Pinpoint the cell where the given text exists, returning its [X, Y] midpoint coordinate. 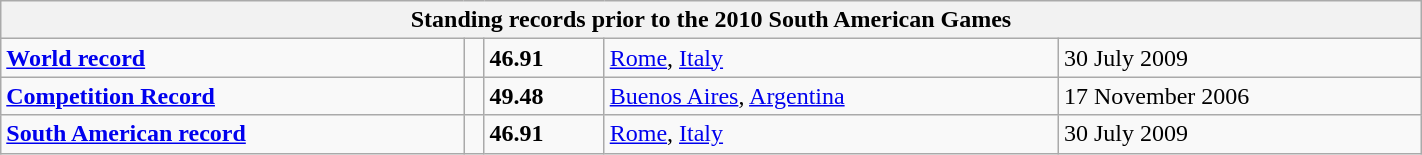
Standing records prior to the 2010 South American Games [711, 20]
World record [232, 58]
49.48 [544, 96]
Competition Record [232, 96]
17 November 2006 [1240, 96]
South American record [232, 134]
Buenos Aires, Argentina [831, 96]
